Locate the cell with the specified text and output its [X, Y] center coordinate. 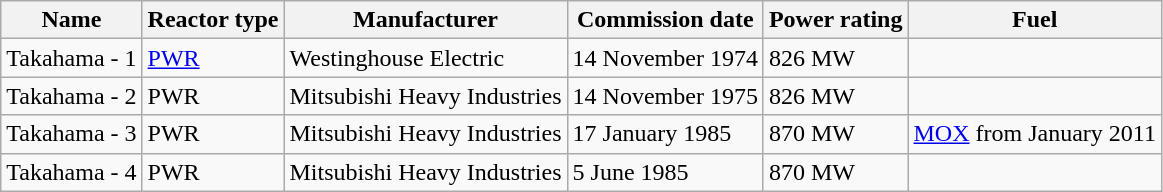
Takahama - 4 [72, 172]
Reactor type [213, 20]
Manufacturer [426, 20]
Power rating [836, 20]
Takahama - 1 [72, 58]
MOX from January 2011 [1034, 134]
17 January 1985 [665, 134]
14 November 1975 [665, 96]
Name [72, 20]
Westinghouse Electric [426, 58]
5 June 1985 [665, 172]
Fuel [1034, 20]
14 November 1974 [665, 58]
Commission date [665, 20]
Takahama - 3 [72, 134]
Takahama - 2 [72, 96]
